Determine the [x, y] coordinate at the center of the cell enclosing the given text.  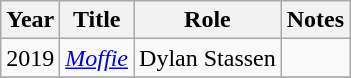
2019 [30, 58]
Role [208, 20]
Notes [315, 20]
Title [97, 20]
Year [30, 20]
Moffie [97, 58]
Dylan Stassen [208, 58]
